Extract the (x, y) coordinate from the center of the cell holding the provided text.  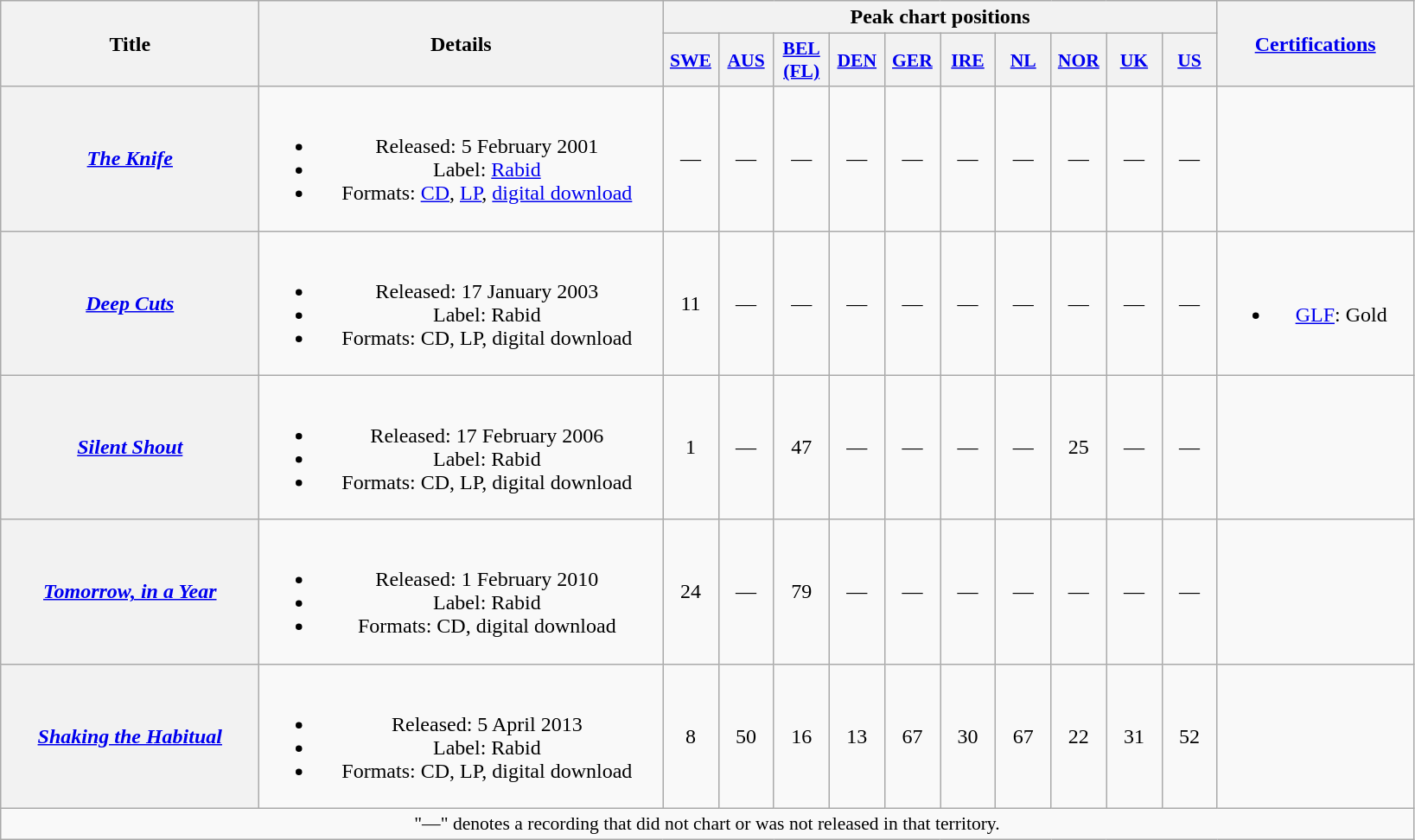
Certifications (1316, 43)
79 (801, 591)
Released: 17 January 2003Label: RabidFormats: CD, LP, digital download (462, 302)
24 (691, 591)
Details (462, 43)
Released: 1 February 2010Label: RabidFormats: CD, digital download (462, 591)
47 (801, 448)
Shaking the Habitual (130, 736)
"—" denotes a recording that did not chart or was not released in that territory. (707, 824)
Tomorrow, in a Year (130, 591)
NOR (1079, 60)
The Knife (130, 159)
13 (857, 736)
UK (1134, 60)
16 (801, 736)
Silent Shout (130, 448)
1 (691, 448)
Released: 17 February 2006Label: RabidFormats: CD, LP, digital download (462, 448)
GER (912, 60)
50 (746, 736)
31 (1134, 736)
GLF: Gold (1316, 302)
22 (1079, 736)
Released: 5 April 2013Label: RabidFormats: CD, LP, digital download (462, 736)
11 (691, 302)
52 (1189, 736)
IRE (968, 60)
30 (968, 736)
AUS (746, 60)
25 (1079, 448)
Peak chart positions (940, 17)
BEL(FL) (801, 60)
Released: 5 February 2001Label: RabidFormats: CD, LP, digital download (462, 159)
Deep Cuts (130, 302)
8 (691, 736)
DEN (857, 60)
Title (130, 43)
NL (1023, 60)
SWE (691, 60)
US (1189, 60)
